Extract the [x, y] coordinate from the center of the cell holding the provided text.  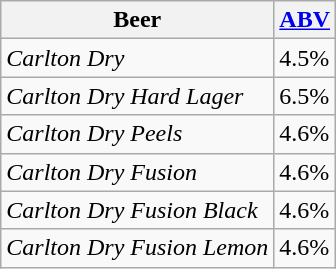
Beer [138, 20]
Carlton Dry [138, 58]
Carlton Dry Peels [138, 134]
ABV [305, 20]
Carlton Dry Fusion Black [138, 210]
Carlton Dry Fusion Lemon [138, 248]
4.5% [305, 58]
Carlton Dry Hard Lager [138, 96]
Carlton Dry Fusion [138, 172]
6.5% [305, 96]
